Find where the given text appears and provide that cell's center as (X, Y) coordinate. 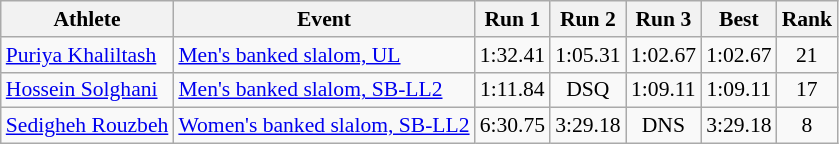
Men's banked slalom, SB-LL2 (324, 90)
DNS (664, 126)
6:30.75 (512, 126)
1:05.31 (588, 55)
Sedigheh Rouzbeh (88, 126)
Event (324, 19)
Run 2 (588, 19)
Men's banked slalom, UL (324, 55)
Puriya Khaliltash (88, 55)
1:32.41 (512, 55)
17 (808, 90)
Athlete (88, 19)
Women's banked slalom, SB-LL2 (324, 126)
21 (808, 55)
Hossein Solghani (88, 90)
Run 3 (664, 19)
Run 1 (512, 19)
DSQ (588, 90)
Best (738, 19)
Rank (808, 19)
8 (808, 126)
1:11.84 (512, 90)
